Capture the cell that displays the provided text and extract its [x, y] central coordinate. 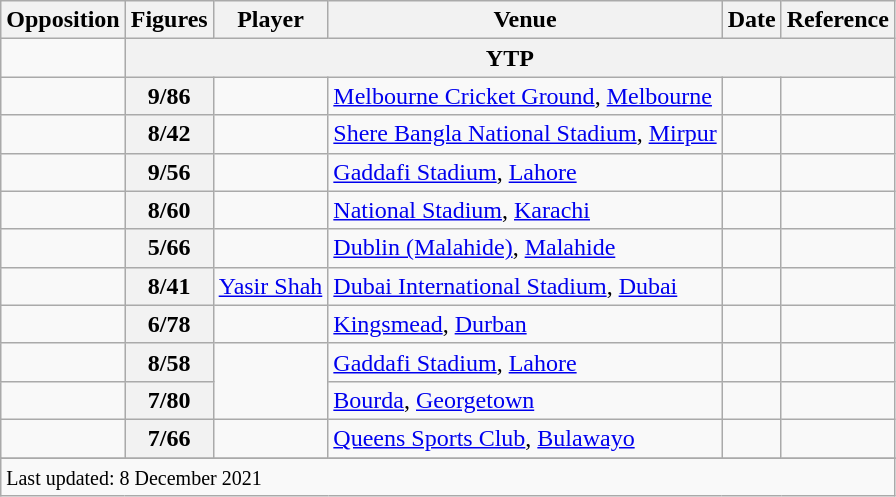
Venue [525, 20]
Dublin (Malahide), Malahide [525, 248]
8/60 [169, 210]
8/58 [169, 362]
8/41 [169, 286]
7/66 [169, 438]
Last updated: 8 December 2021 [448, 477]
Reference [838, 20]
Bourda, Georgetown [525, 400]
Player [270, 20]
8/42 [169, 134]
5/66 [169, 248]
Figures [169, 20]
Yasir Shah [270, 286]
Melbourne Cricket Ground, Melbourne [525, 96]
YTP [510, 58]
National Stadium, Karachi [525, 210]
Date [752, 20]
Shere Bangla National Stadium, Mirpur [525, 134]
Dubai International Stadium, Dubai [525, 286]
9/86 [169, 96]
Queens Sports Club, Bulawayo [525, 438]
Kingsmead, Durban [525, 324]
7/80 [169, 400]
6/78 [169, 324]
9/56 [169, 172]
Opposition [63, 20]
